Find where the given text appears and provide that cell's center as [x, y] coordinate. 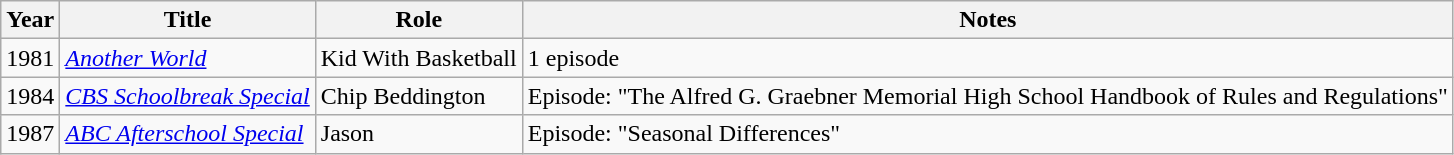
1984 [30, 96]
Episode: "The Alfred G. Graebner Memorial High School Handbook of Rules and Regulations" [988, 96]
1 episode [988, 58]
Another World [188, 58]
1987 [30, 134]
1981 [30, 58]
CBS Schoolbreak Special [188, 96]
Jason [418, 134]
Title [188, 20]
Episode: "Seasonal Differences" [988, 134]
Chip Beddington [418, 96]
ABC Afterschool Special [188, 134]
Kid With Basketball [418, 58]
Notes [988, 20]
Role [418, 20]
Year [30, 20]
